Determine the (x, y) coordinate at the center of the cell enclosing the given text.  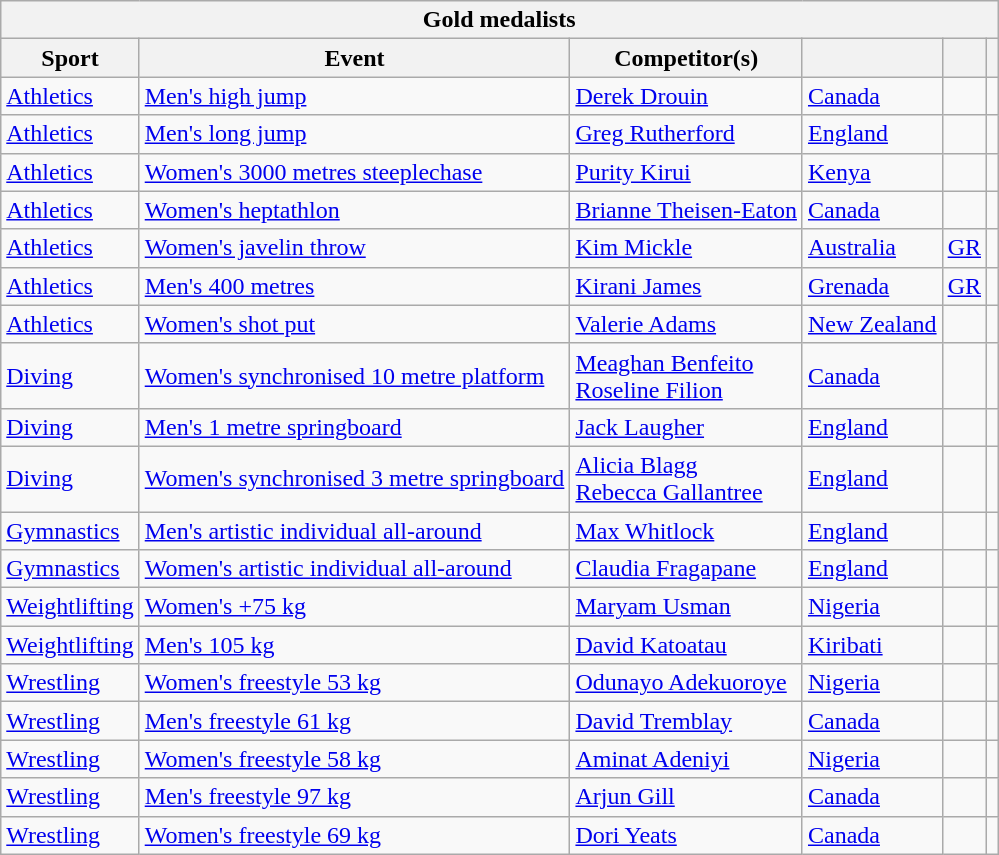
Max Whitlock (686, 531)
Kirani James (686, 286)
Kim Mickle (686, 248)
Jack Laugher (686, 427)
Women's shot put (354, 324)
Women's freestyle 58 kg (354, 759)
Gold medalists (500, 20)
New Zealand (872, 324)
Men's 400 metres (354, 286)
Women's 3000 metres steeplechase (354, 172)
Brianne Theisen-Eaton (686, 210)
Maryam Usman (686, 607)
Men's freestyle 61 kg (354, 721)
Meaghan BenfeitoRoseline Filion (686, 376)
Dori Yeats (686, 835)
Competitor(s) (686, 58)
Claudia Fragapane (686, 569)
David Tremblay (686, 721)
Women's artistic individual all-around (354, 569)
Sport (70, 58)
Men's freestyle 97 kg (354, 797)
Men's 105 kg (354, 645)
Derek Drouin (686, 96)
Odunayo Adekuoroye (686, 683)
Women's javelin throw (354, 248)
Men's 1 metre springboard (354, 427)
Kiribati (872, 645)
Men's artistic individual all-around (354, 531)
Grenada (872, 286)
Women's freestyle 53 kg (354, 683)
Arjun Gill (686, 797)
Women's synchronised 10 metre platform (354, 376)
Alicia BlaggRebecca Gallantree (686, 478)
Kenya (872, 172)
Aminat Adeniyi (686, 759)
David Katoatau (686, 645)
Women's heptathlon (354, 210)
Women's freestyle 69 kg (354, 835)
Men's high jump (354, 96)
Valerie Adams (686, 324)
Australia (872, 248)
Event (354, 58)
Greg Rutherford (686, 134)
Women's synchronised 3 metre springboard (354, 478)
Women's +75 kg (354, 607)
Purity Kirui (686, 172)
Men's long jump (354, 134)
